Pinpoint the cell where the given text exists, returning its [x, y] midpoint coordinate. 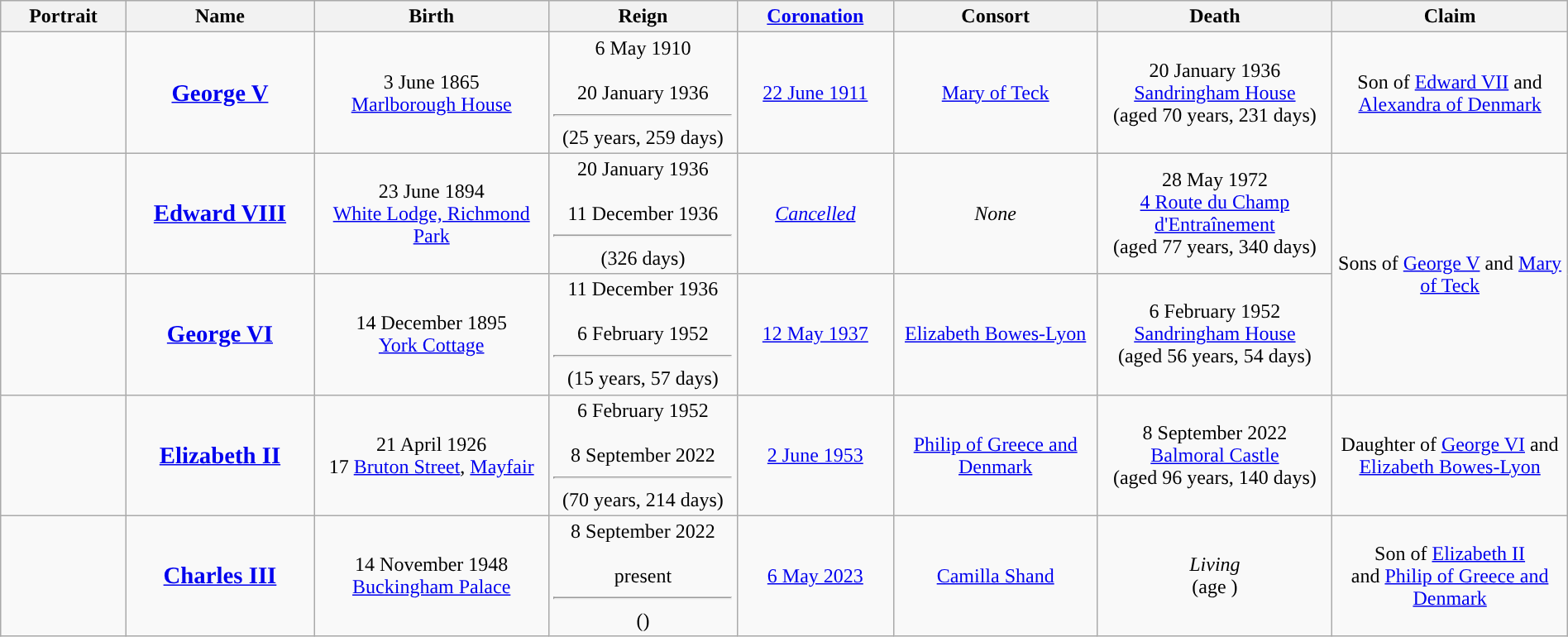
3 June 1865Marlborough House [432, 93]
Charles III [220, 576]
6 February 19528 September 2022(70 years, 214 days) [643, 455]
Mary of Teck [996, 93]
28 May 19724 Route du Champ d'Entraînement(aged 77 years, 340 days) [1215, 213]
Cancelled [815, 213]
Coronation [815, 17]
Elizabeth Bowes-Lyon [996, 334]
Son of Edward VII and Alexandra of Denmark [1450, 93]
Birth [432, 17]
6 February 1952Sandringham House(aged 56 years, 54 days) [1215, 334]
Living(age ) [1215, 576]
8 September 2022Balmoral Castle(aged 96 years, 140 days) [1215, 455]
Death [1215, 17]
Consort [996, 17]
21 April 192617 Bruton Street, Mayfair [432, 455]
23 June 1894White Lodge, Richmond Park [432, 213]
George V [220, 93]
14 November 1948Buckingham Palace [432, 576]
Elizabeth II [220, 455]
Reign [643, 17]
Son of Elizabeth IIand Philip of Greece and Denmark [1450, 576]
Camilla Shand [996, 576]
6 May 2023 [815, 576]
Sons of George V and Mary of Teck [1450, 274]
Philip of Greece and Denmark [996, 455]
11 December 19366 February 1952(15 years, 57 days) [643, 334]
Daughter of George VI and Elizabeth Bowes-Lyon [1450, 455]
Claim [1450, 17]
None [996, 213]
22 June 1911 [815, 93]
Name [220, 17]
20 January 1936Sandringham House(aged 70 years, 231 days) [1215, 93]
12 May 1937 [815, 334]
George VI [220, 334]
14 December 1895York Cottage [432, 334]
Portrait [64, 17]
6 May 191020 January 1936(25 years, 259 days) [643, 93]
Edward VIII [220, 213]
20 January 193611 December 1936(326 days) [643, 213]
8 September 2022present() [643, 576]
2 June 1953 [815, 455]
